Search for the cell housing the specified text and yield its [X, Y] center coordinate. 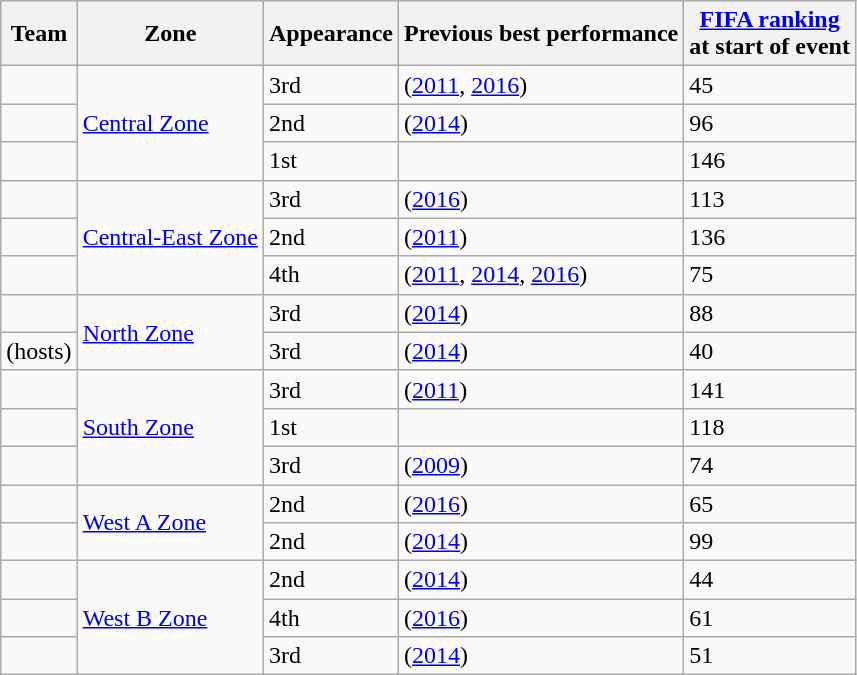
(2011, 2016) [542, 85]
West B Zone [170, 618]
51 [770, 656]
West A Zone [170, 522]
75 [770, 275]
Team [39, 34]
88 [770, 313]
45 [770, 85]
North Zone [170, 332]
South Zone [170, 427]
146 [770, 161]
65 [770, 503]
74 [770, 465]
118 [770, 427]
61 [770, 618]
FIFA rankingat start of event [770, 34]
113 [770, 199]
141 [770, 389]
Zone [170, 34]
136 [770, 237]
Previous best performance [542, 34]
(hosts) [39, 351]
Central Zone [170, 123]
(2009) [542, 465]
96 [770, 123]
Central-East Zone [170, 237]
(2011, 2014, 2016) [542, 275]
Appearance [330, 34]
40 [770, 351]
99 [770, 542]
44 [770, 580]
